Capture the cell that displays the provided text and extract its (x, y) central coordinate. 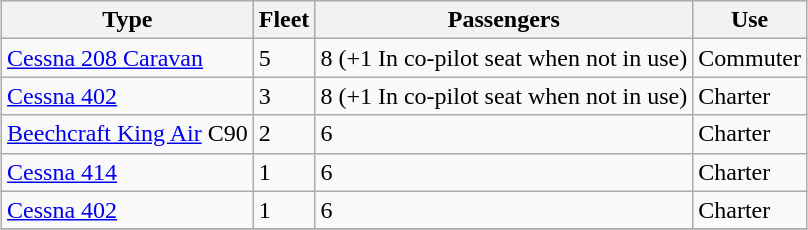
2 (284, 134)
5 (284, 58)
3 (284, 96)
Type (128, 20)
Passengers (504, 20)
Fleet (284, 20)
Cessna 414 (128, 172)
Use (750, 20)
Cessna 208 Caravan (128, 58)
Commuter (750, 58)
Beechcraft King Air C90 (128, 134)
